For the text-containing cell, return its midpoint in [x, y] coordinate format. 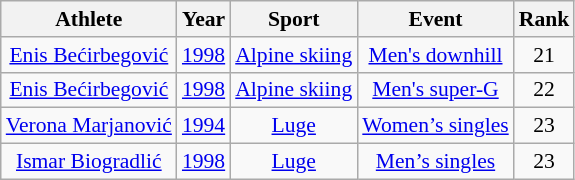
Event [435, 19]
22 [544, 90]
Rank [544, 19]
Verona Marjanović [89, 126]
Sport [294, 19]
1994 [204, 126]
Women’s singles [435, 126]
Ismar Biogradlić [89, 162]
Men’s singles [435, 162]
Year [204, 19]
Men's super-G [435, 90]
Men's downhill [435, 55]
21 [544, 55]
Athlete [89, 19]
